Provide the [x, y] coordinate of the cell's center where the given text is located.  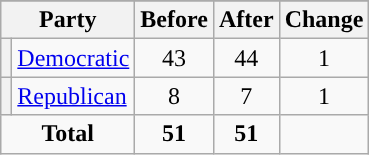
After [246, 20]
Republican [74, 96]
44 [246, 58]
Change [324, 20]
7 [246, 96]
Party [68, 20]
Democratic [74, 58]
8 [174, 96]
Total [68, 134]
43 [174, 58]
Before [174, 20]
